Locate the cell with the specified text and output its [X, Y] center coordinate. 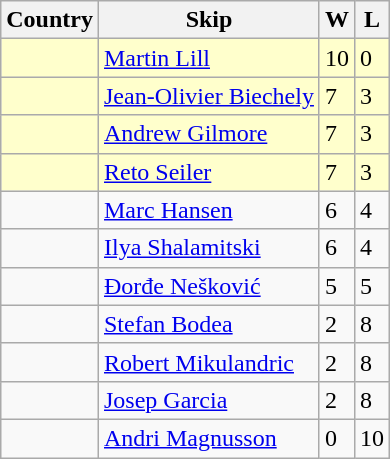
Andrew Gilmore [208, 134]
Jean-Olivier Biechely [208, 96]
Đorđe Nešković [208, 286]
Ilya Shalamitski [208, 248]
Skip [208, 20]
Josep Garcia [208, 400]
Robert Mikulandric [208, 362]
Reto Seiler [208, 172]
Marc Hansen [208, 210]
Stefan Bodea [208, 324]
W [336, 20]
Andri Magnusson [208, 438]
Martin Lill [208, 58]
L [372, 20]
Country [50, 20]
